Extract the [x, y] coordinate from the center of the cell holding the provided text.  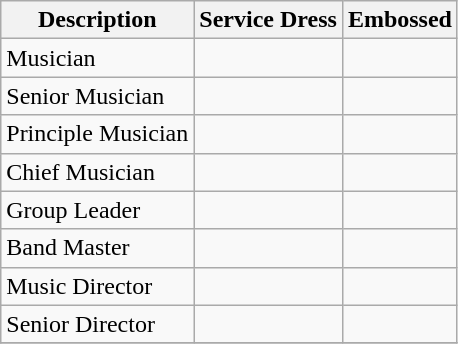
Senior Musician [98, 96]
Group Leader [98, 210]
Chief Musician [98, 172]
Music Director [98, 286]
Musician [98, 58]
Band Master [98, 248]
Embossed [400, 20]
Description [98, 20]
Senior Director [98, 324]
Service Dress [268, 20]
Principle Musician [98, 134]
